Search for the cell housing the specified text and yield its (x, y) center coordinate. 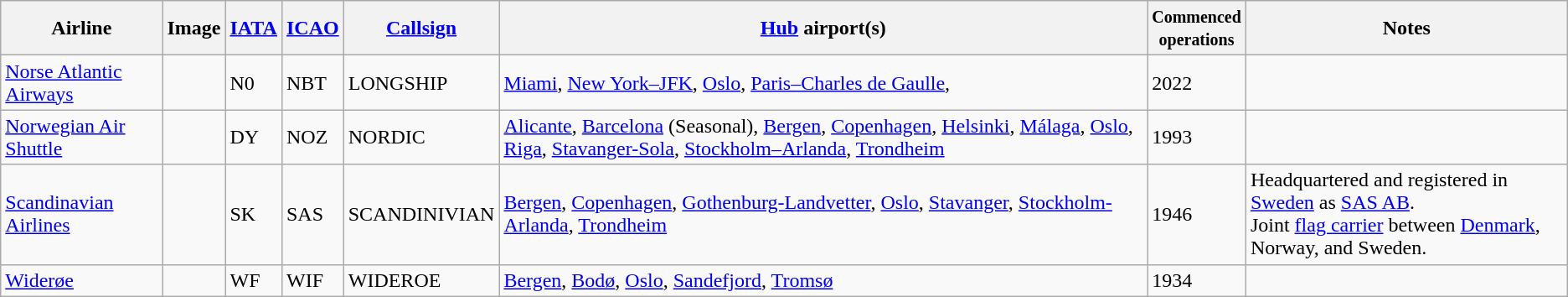
DY (254, 138)
1946 (1197, 215)
1934 (1197, 280)
NORDIC (421, 138)
N0 (254, 82)
LONGSHIP (421, 82)
Bergen, Bodø, Oslo, Sandefjord, Tromsø (823, 280)
Airline (82, 29)
Hub airport(s) (823, 29)
1993 (1197, 138)
Image (194, 29)
Miami, New York–JFK, Oslo, Paris–Charles de Gaulle, (823, 82)
SCANDINIVIAN (421, 215)
IATA (254, 29)
Widerøe (82, 280)
NOZ (312, 138)
WIF (312, 280)
Commencedoperations (1197, 29)
Notes (1406, 29)
Norse Atlantic Airways (82, 82)
Scandinavian Airlines (82, 215)
Headquartered and registered in Sweden as SAS AB.Joint flag carrier between Denmark, Norway, and Sweden. (1406, 215)
Callsign (421, 29)
ICAO (312, 29)
Bergen, Copenhagen, Gothenburg-Landvetter, Oslo, Stavanger, Stockholm-Arlanda, Trondheim (823, 215)
WF (254, 280)
WIDEROE (421, 280)
Norwegian Air Shuttle (82, 138)
Alicante, Barcelona (Seasonal), Bergen, Copenhagen, Helsinki, Málaga, Oslo, Riga, Stavanger-Sola, Stockholm–Arlanda, Trondheim (823, 138)
NBT (312, 82)
SK (254, 215)
SAS (312, 215)
2022 (1197, 82)
